Extract the (x, y) coordinate from the center of the cell holding the provided text.  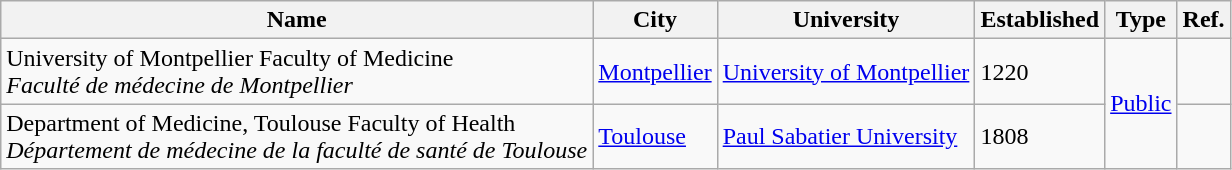
University of Montpellier (846, 72)
University of Montpellier Faculty of MedicineFaculté de médecine de Montpellier (297, 72)
Public (1141, 104)
1808 (1040, 136)
City (655, 20)
University (846, 20)
Type (1141, 20)
Established (1040, 20)
1220 (1040, 72)
Paul Sabatier University (846, 136)
Department of Medicine, Toulouse Faculty of HealthDépartement de médecine de la faculté de santé de Toulouse (297, 136)
Toulouse (655, 136)
Name (297, 20)
Ref. (1204, 20)
Montpellier (655, 72)
